Provide the [x, y] coordinate of the cell's center where the given text is located.  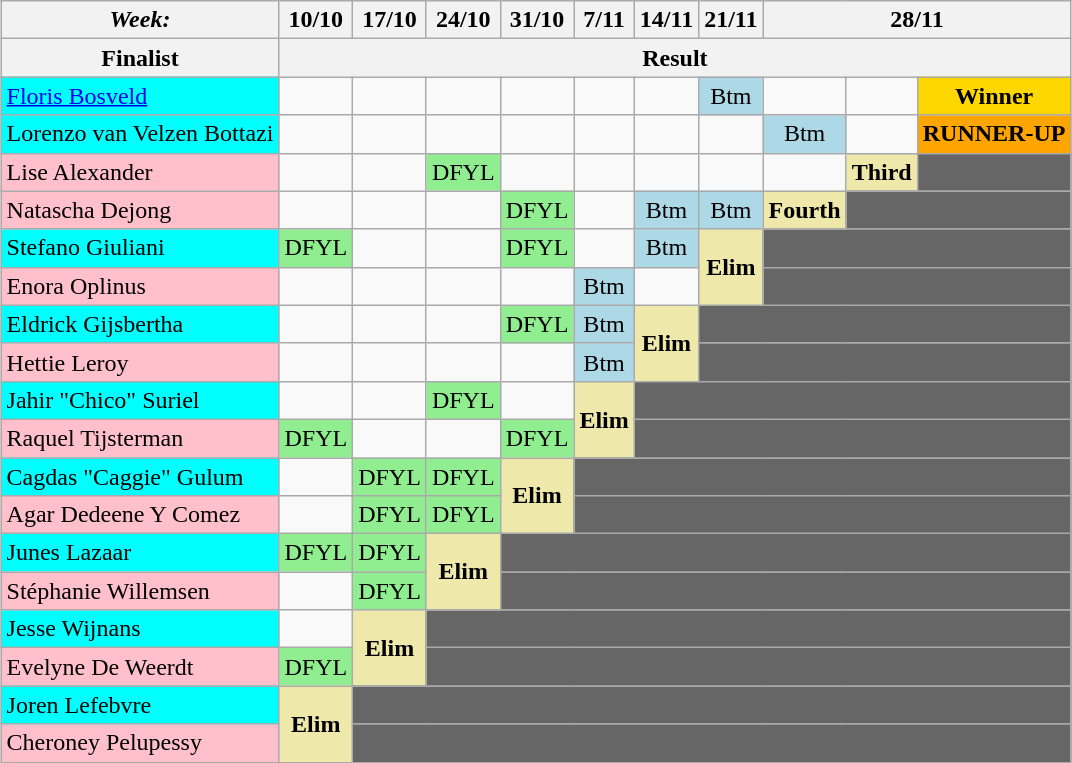
Fourth [804, 210]
Result [675, 58]
31/10 [537, 20]
21/11 [731, 20]
Jesse Wijnans [140, 629]
Stéphanie Willemsen [140, 591]
Floris Bosveld [140, 96]
Junes Lazaar [140, 553]
Evelyne De Weerdt [140, 667]
Raquel Tijsterman [140, 438]
Hettie Leroy [140, 362]
14/11 [666, 20]
Winner [994, 96]
28/11 [917, 20]
Finalist [140, 58]
Third [882, 172]
Cheroney Pelupessy [140, 743]
24/10 [463, 20]
RUNNER-UP [994, 134]
Stefano Giuliani [140, 248]
Natascha Dejong [140, 210]
Cagdas "Caggie" Gulum [140, 477]
10/10 [316, 20]
Joren Lefebvre [140, 705]
Enora Oplinus [140, 286]
Lise Alexander [140, 172]
Jahir "Chico" Suriel [140, 400]
Agar Dedeene Y Comez [140, 515]
Eldrick Gijsbertha [140, 324]
Lorenzo van Velzen Bottazi [140, 134]
17/10 [390, 20]
Week: [140, 20]
7/11 [604, 20]
